From the cell containing the given text, extract its center point as (x, y) coordinate. 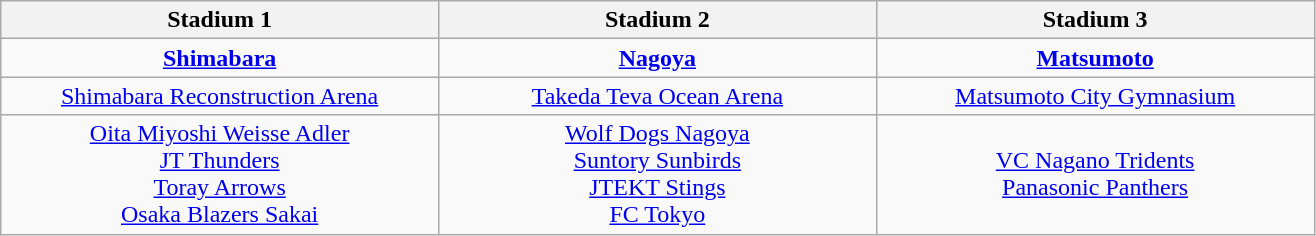
Takeda Teva Ocean Arena (657, 96)
Wolf Dogs NagoyaSuntory SunbirdsJTEKT StingsFC Tokyo (657, 174)
Stadium 3 (1095, 20)
Nagoya (657, 58)
Shimabara (220, 58)
Matsumoto (1095, 58)
Matsumoto City Gymnasium (1095, 96)
Stadium 1 (220, 20)
Stadium 2 (657, 20)
Oita Miyoshi Weisse AdlerJT ThundersToray ArrowsOsaka Blazers Sakai (220, 174)
Shimabara Reconstruction Arena (220, 96)
VC Nagano TridentsPanasonic Panthers (1095, 174)
